Detect which cell encompasses the target text, then output its (X, Y) center coordinate. 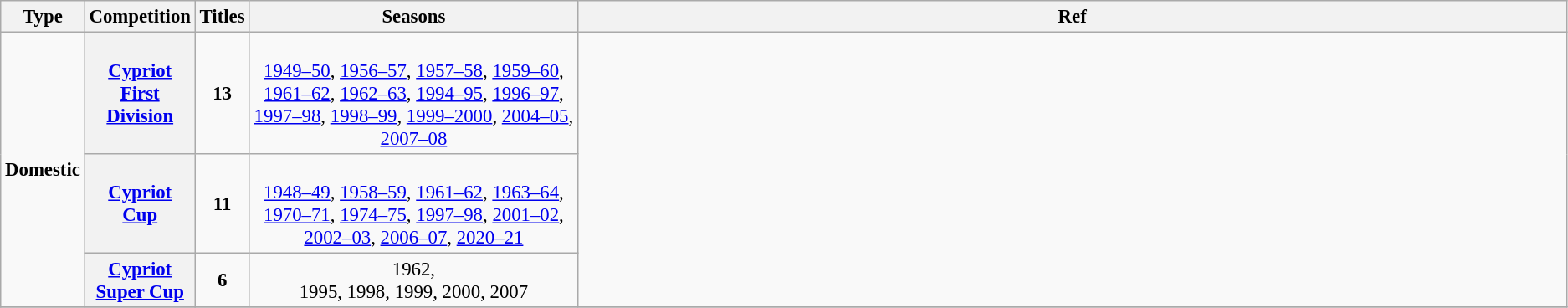
11 (223, 204)
Titles (223, 17)
Competition (140, 17)
1962,1995, 1998, 1999, 2000, 2007 (413, 281)
6 (223, 281)
Type (43, 17)
Domestic (43, 171)
13 (223, 94)
Seasons (413, 17)
Ref (1073, 17)
Cypriot First Division (140, 94)
Cypriot Cup (140, 204)
1948–49, 1958–59, 1961–62, 1963–64, 1970–71, 1974–75, 1997–98, 2001–02, 2002–03, 2006–07, 2020–21 (413, 204)
1949–50, 1956–57, 1957–58, 1959–60, 1961–62, 1962–63, 1994–95, 1996–97, 1997–98, 1998–99, 1999–2000, 2004–05, 2007–08 (413, 94)
Cypriot Super Cup (140, 281)
